Extract the (X, Y) coordinate from the center of the cell holding the provided text.  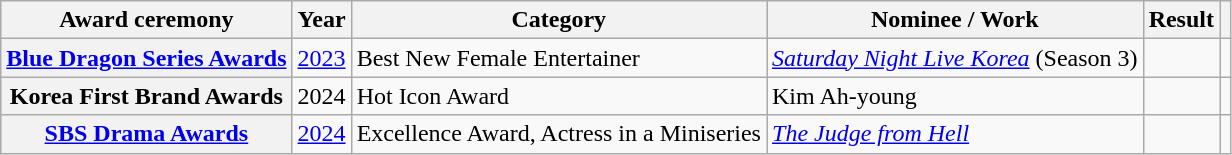
Kim Ah-young (954, 96)
Nominee / Work (954, 20)
Blue Dragon Series Awards (146, 58)
Best New Female Entertainer (558, 58)
Result (1181, 20)
Category (558, 20)
The Judge from Hell (954, 134)
Korea First Brand Awards (146, 96)
Hot Icon Award (558, 96)
2023 (322, 58)
Excellence Award, Actress in a Miniseries (558, 134)
SBS Drama Awards (146, 134)
Award ceremony (146, 20)
Year (322, 20)
Saturday Night Live Korea (Season 3) (954, 58)
